Detect which cell encompasses the target text, then output its (X, Y) center coordinate. 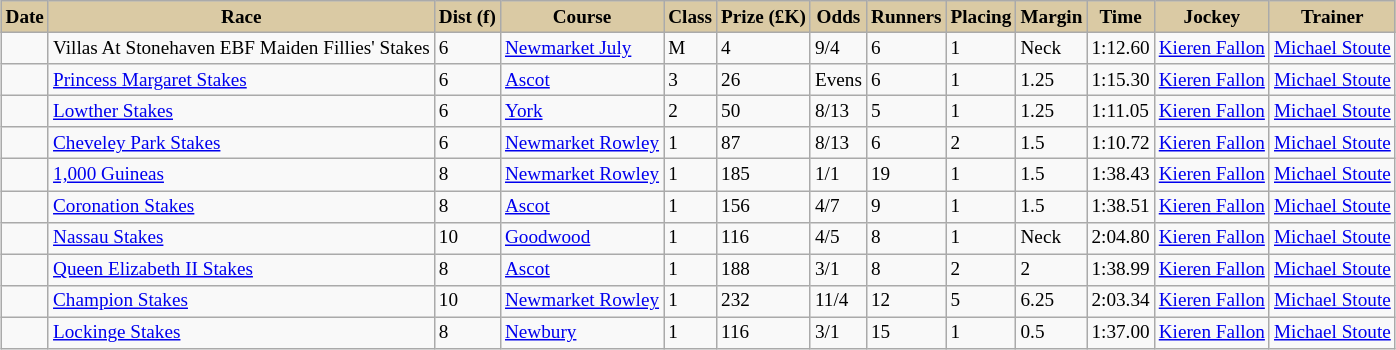
Runners (906, 17)
9/4 (838, 48)
87 (763, 143)
26 (763, 80)
1:10.72 (1120, 143)
2:04.80 (1120, 238)
156 (763, 206)
Odds (838, 17)
Time (1120, 17)
1:37.00 (1120, 333)
Margin (1052, 17)
1:12.60 (1120, 48)
Queen Elizabeth II Stakes (241, 270)
Newbury (582, 333)
4 (763, 48)
185 (763, 175)
15 (906, 333)
Newmarket July (582, 48)
1:38.99 (1120, 270)
188 (763, 270)
Coronation Stakes (241, 206)
Lockinge Stakes (241, 333)
1:11.05 (1120, 111)
Goodwood (582, 238)
Race (241, 17)
Class (690, 17)
Princess Margaret Stakes (241, 80)
Placing (981, 17)
Trainer (1332, 17)
M (690, 48)
50 (763, 111)
2:03.34 (1120, 301)
19 (906, 175)
11/4 (838, 301)
Villas At Stonehaven EBF Maiden Fillies' Stakes (241, 48)
12 (906, 301)
1:38.51 (1120, 206)
Lowther Stakes (241, 111)
Nassau Stakes (241, 238)
Course (582, 17)
1:15.30 (1120, 80)
6.25 (1052, 301)
1/1 (838, 175)
Prize (£K) (763, 17)
232 (763, 301)
Champion Stakes (241, 301)
Dist (f) (467, 17)
1:38.43 (1120, 175)
York (582, 111)
1,000 Guineas (241, 175)
Jockey (1212, 17)
Evens (838, 80)
Cheveley Park Stakes (241, 143)
4/7 (838, 206)
4/5 (838, 238)
0.5 (1052, 333)
Date (25, 17)
9 (906, 206)
3 (690, 80)
